Identify which cell holds the provided text, then report its (x, y) central coordinate. 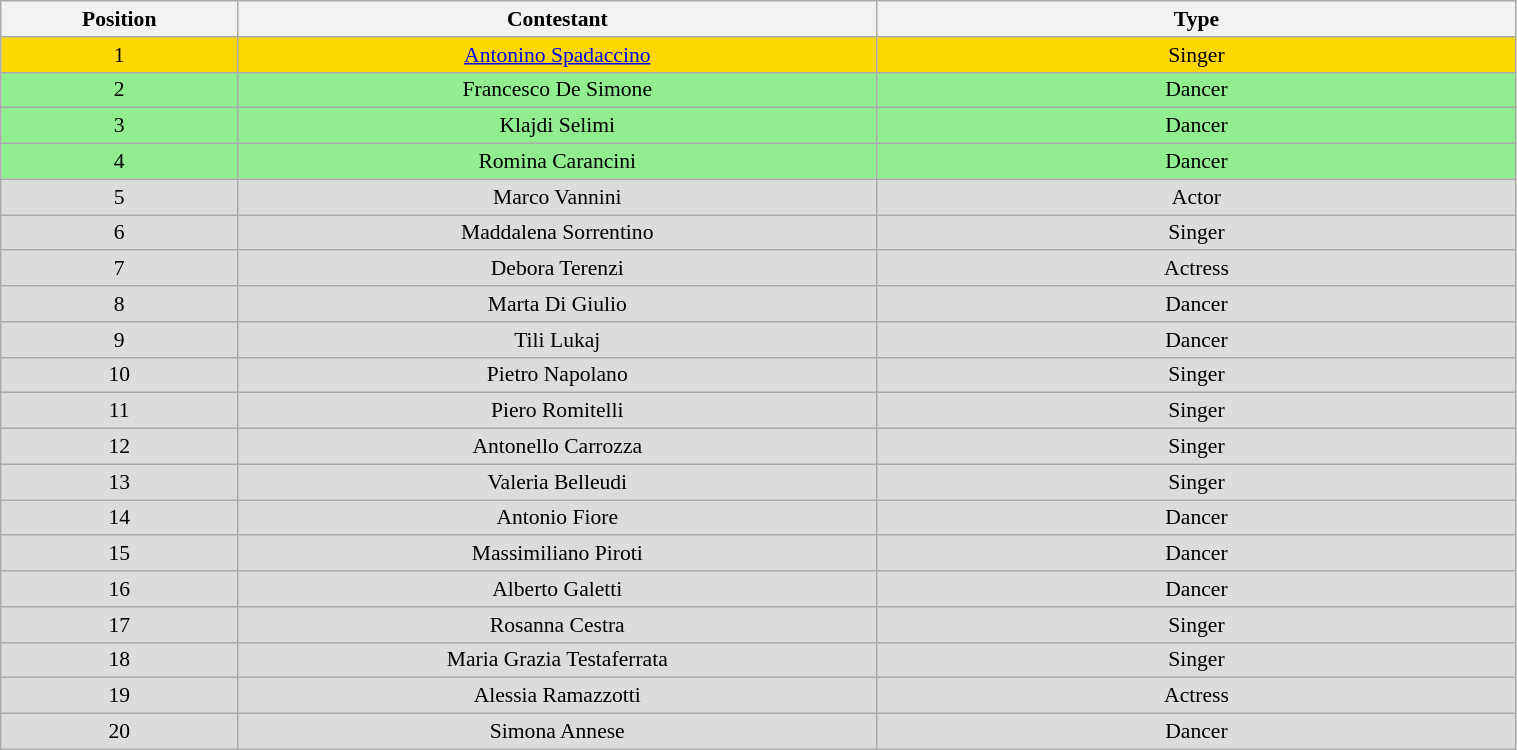
20 (120, 732)
Antonello Carrozza (558, 447)
5 (120, 197)
3 (120, 126)
Klajdi Selimi (558, 126)
14 (120, 518)
9 (120, 340)
Valeria Belleudi (558, 482)
Massimiliano Piroti (558, 554)
4 (120, 162)
Position (120, 19)
Tili Lukaj (558, 340)
1 (120, 55)
Marta Di Giulio (558, 304)
13 (120, 482)
Antonio Fiore (558, 518)
Maddalena Sorrentino (558, 233)
8 (120, 304)
Maria Grazia Testaferrata (558, 660)
19 (120, 696)
Romina Carancini (558, 162)
12 (120, 447)
15 (120, 554)
17 (120, 625)
Piero Romitelli (558, 411)
2 (120, 90)
Simona Annese (558, 732)
Marco Vannini (558, 197)
Alberto Galetti (558, 589)
7 (120, 269)
16 (120, 589)
Pietro Napolano (558, 375)
Rosanna Cestra (558, 625)
11 (120, 411)
Francesco De Simone (558, 90)
Type (1196, 19)
Actor (1196, 197)
10 (120, 375)
Contestant (558, 19)
18 (120, 660)
6 (120, 233)
Debora Terenzi (558, 269)
Alessia Ramazzotti (558, 696)
Antonino Spadaccino (558, 55)
